Capture the cell that displays the provided text and extract its (x, y) central coordinate. 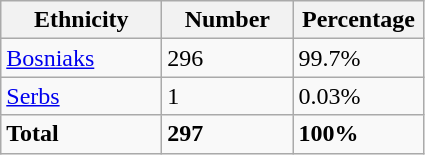
100% (358, 134)
296 (228, 58)
Percentage (358, 20)
Number (228, 20)
0.03% (358, 96)
Total (82, 134)
1 (228, 96)
Ethnicity (82, 20)
Serbs (82, 96)
Bosniaks (82, 58)
99.7% (358, 58)
297 (228, 134)
